Return the (X, Y) coordinate for the center point of the cell that contains the specified text.  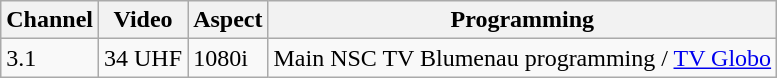
Channel (50, 20)
Aspect (228, 20)
Video (144, 20)
Main NSC TV Blumenau programming / TV Globo (522, 58)
34 UHF (144, 58)
3.1 (50, 58)
1080i (228, 58)
Programming (522, 20)
